Pinpoint the cell where the given text exists, returning its (x, y) midpoint coordinate. 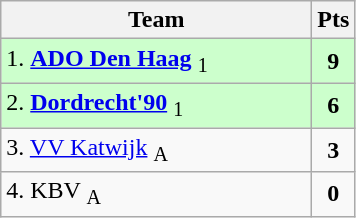
Pts (334, 20)
0 (334, 194)
3 (334, 150)
Team (156, 20)
4. KBV A (156, 194)
9 (334, 61)
6 (334, 105)
1. ADO Den Haag 1 (156, 61)
2. Dordrecht'90 1 (156, 105)
3. VV Katwijk A (156, 150)
